From the cell containing the given text, extract its center point as (X, Y) coordinate. 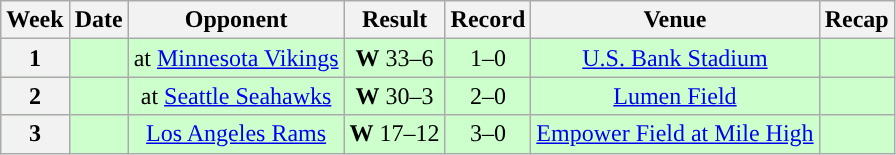
2 (35, 96)
Empower Field at Mile High (675, 134)
1–0 (488, 58)
Recap (856, 20)
2–0 (488, 96)
3 (35, 134)
Record (488, 20)
Lumen Field (675, 96)
Result (394, 20)
at Seattle Seahawks (236, 96)
W 17–12 (394, 134)
W 33–6 (394, 58)
3–0 (488, 134)
Date (98, 20)
Opponent (236, 20)
U.S. Bank Stadium (675, 58)
Week (35, 20)
1 (35, 58)
at Minnesota Vikings (236, 58)
W 30–3 (394, 96)
Los Angeles Rams (236, 134)
Venue (675, 20)
